Return (x, y) of the center of cell containing provided text 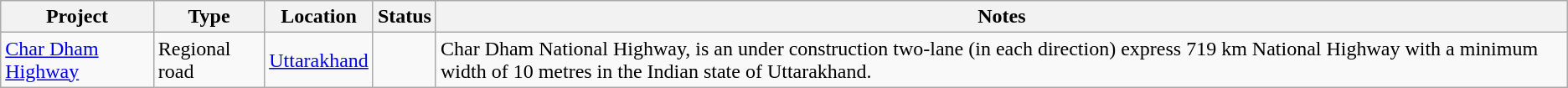
Type (209, 17)
Uttarakhand (319, 60)
Char Dham Highway (77, 60)
Status (404, 17)
Location (319, 17)
Project (77, 17)
Regional road (209, 60)
Notes (1002, 17)
